Find where the given text appears and provide that cell's center as [x, y] coordinate. 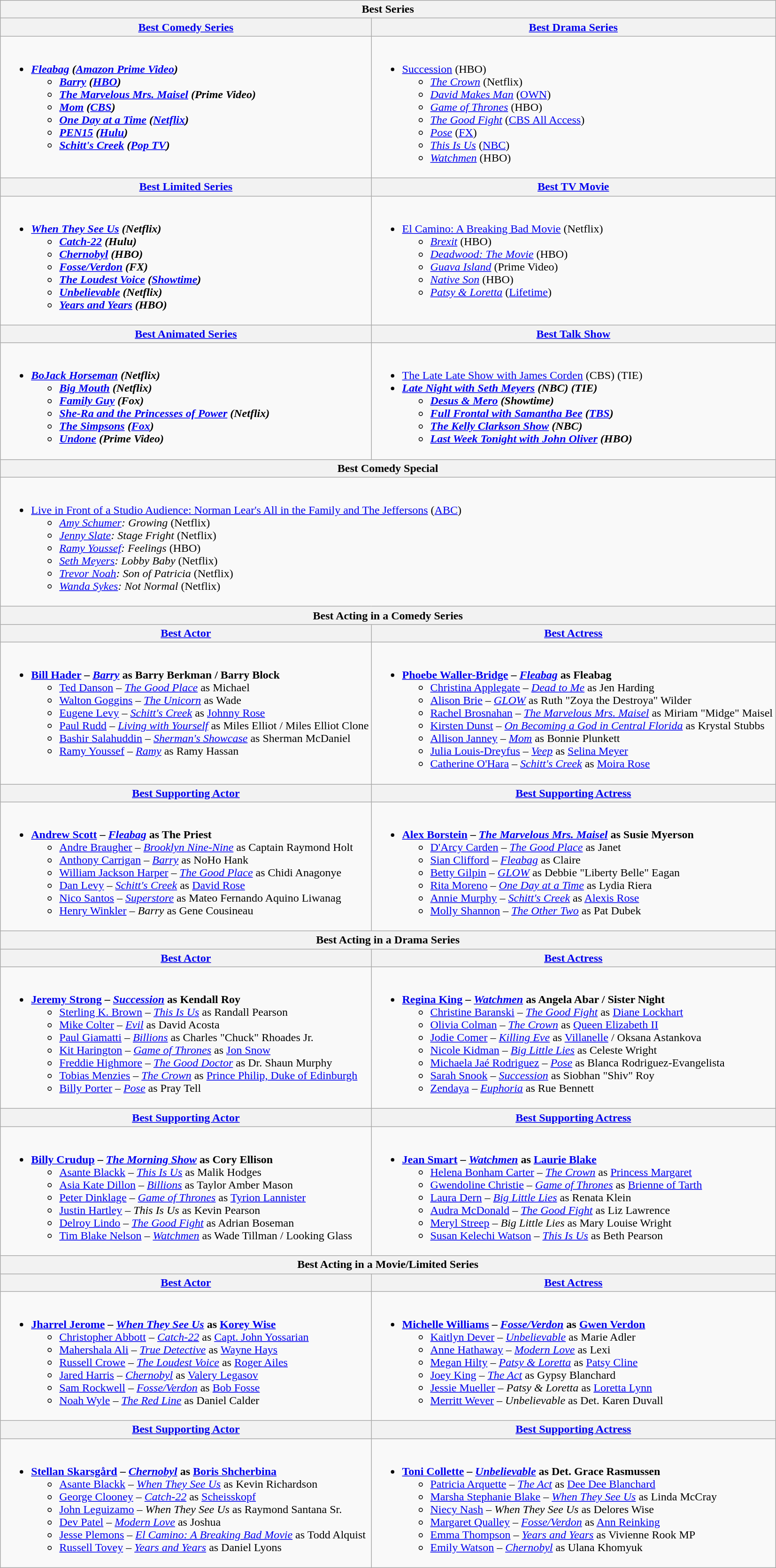
Best Animated Series [186, 334]
El Camino: A Breaking Bad Movie (Netflix)Brexit (HBO)Deadwood: The Movie (HBO)Guava Island (Prime Video)Native Son (HBO)Patsy & Loretta (Lifetime) [574, 260]
Best Talk Show [574, 334]
Best Limited Series [186, 187]
Best Comedy Special [388, 468]
When They See Us (Netflix)Catch-22 (Hulu)Chernobyl (HBO)Fosse/Verdon (FX)The Loudest Voice (Showtime)Unbelievable (Netflix)Years and Years (HBO) [186, 260]
Best Comedy Series [186, 27]
Best Drama Series [574, 27]
Best Acting in a Movie/Limited Series [388, 1265]
Fleabag (Amazon Prime Video)Barry (HBO)The Marvelous Mrs. Maisel (Prime Video)Mom (CBS)One Day at a Time (Netflix)PEN15 (Hulu)Schitt's Creek (Pop TV) [186, 107]
Best Series [388, 9]
Best TV Movie [574, 187]
Succession (HBO)The Crown (Netflix)David Makes Man (OWN)Game of Thrones (HBO)The Good Fight (CBS All Access)Pose (FX)This Is Us (NBC)Watchmen (HBO) [574, 107]
Best Acting in a Comedy Series [388, 615]
BoJack Horseman (Netflix)Big Mouth (Netflix)Family Guy (Fox)She-Ra and the Princesses of Power (Netflix)The Simpsons (Fox)Undone (Prime Video) [186, 401]
Best Acting in a Drama Series [388, 940]
